Return the (x, y) coordinate for the center point of the cell that contains the specified text.  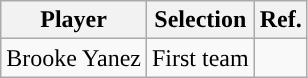
Selection (200, 20)
Ref. (280, 20)
Player (74, 20)
Brooke Yanez (74, 58)
First team (200, 58)
